Return (x, y) of the center of cell containing provided text 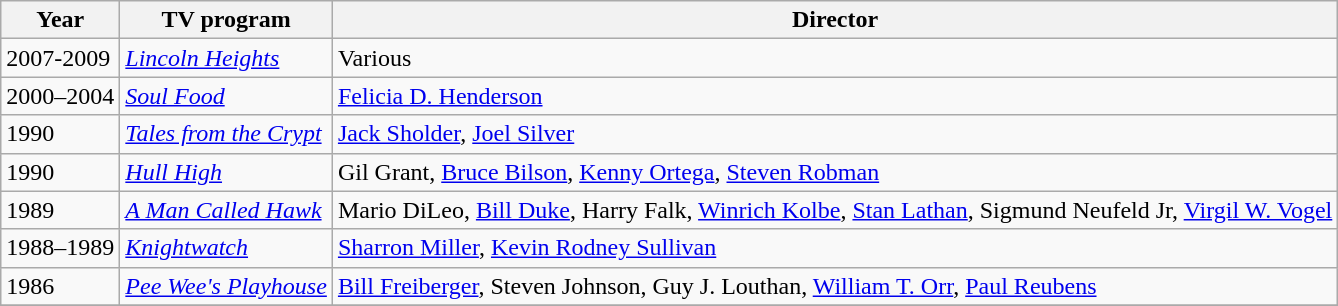
Year (60, 20)
Soul Food (226, 96)
Director (834, 20)
Hull High (226, 172)
Pee Wee's Playhouse (226, 286)
1986 (60, 286)
2007-2009 (60, 58)
Sharron Miller, Kevin Rodney Sullivan (834, 248)
A Man Called Hawk (226, 210)
1989 (60, 210)
Felicia D. Henderson (834, 96)
Jack Sholder, Joel Silver (834, 134)
Bill Freiberger, Steven Johnson, Guy J. Louthan, William T. Orr, Paul Reubens (834, 286)
TV program (226, 20)
Mario DiLeo, Bill Duke, Harry Falk, Winrich Kolbe, Stan Lathan, Sigmund Neufeld Jr, Virgil W. Vogel (834, 210)
2000–2004 (60, 96)
Knightwatch (226, 248)
Various (834, 58)
Tales from the Crypt (226, 134)
1988–1989 (60, 248)
Gil Grant, Bruce Bilson, Kenny Ortega, Steven Robman (834, 172)
Lincoln Heights (226, 58)
